Search for the cell housing the specified text and yield its (X, Y) center coordinate. 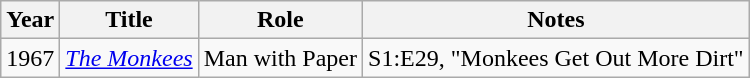
Role (280, 20)
Year (30, 20)
1967 (30, 58)
Notes (556, 20)
The Monkees (129, 58)
Title (129, 20)
Man with Paper (280, 58)
S1:E29, "Monkees Get Out More Dirt" (556, 58)
